Locate the cell with the specified text and output its (X, Y) center coordinate. 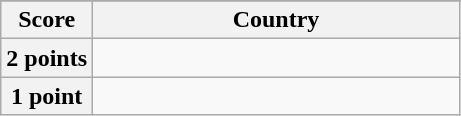
Country (276, 20)
2 points (47, 58)
1 point (47, 96)
Score (47, 20)
